Identify which cell holds the provided text, then report its [X, Y] central coordinate. 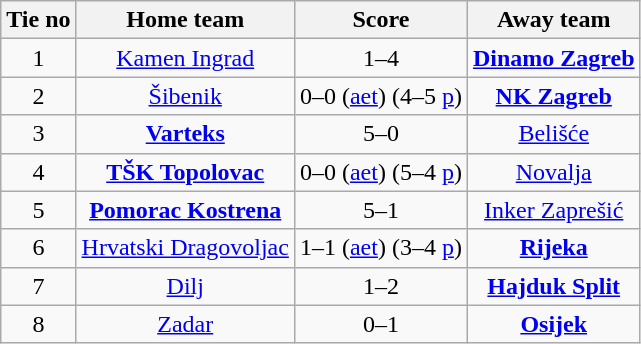
Varteks [185, 134]
3 [38, 134]
Score [380, 20]
Tie no [38, 20]
5–1 [380, 210]
4 [38, 172]
Away team [554, 20]
Belišće [554, 134]
0–0 (aet) (5–4 p) [380, 172]
5–0 [380, 134]
Zadar [185, 324]
Dilj [185, 286]
NK Zagreb [554, 96]
1–4 [380, 58]
Pomorac Kostrena [185, 210]
Dinamo Zagreb [554, 58]
1–1 (aet) (3–4 p) [380, 248]
2 [38, 96]
5 [38, 210]
7 [38, 286]
Inker Zaprešić [554, 210]
Home team [185, 20]
Kamen Ingrad [185, 58]
Šibenik [185, 96]
6 [38, 248]
Hrvatski Dragovoljac [185, 248]
Hajduk Split [554, 286]
Osijek [554, 324]
0–0 (aet) (4–5 p) [380, 96]
1 [38, 58]
1–2 [380, 286]
0–1 [380, 324]
Rijeka [554, 248]
8 [38, 324]
TŠK Topolovac [185, 172]
Novalja [554, 172]
